Detect which cell encompasses the target text, then output its [X, Y] center coordinate. 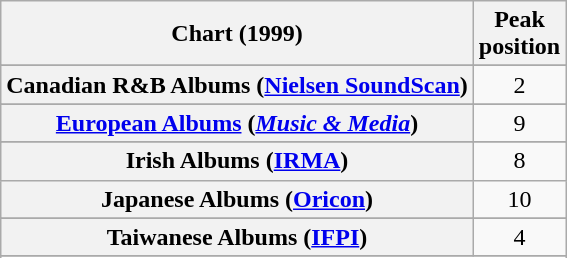
9 [519, 123]
European Albums (Music & Media) [238, 123]
4 [519, 237]
10 [519, 199]
Chart (1999) [238, 34]
Japanese Albums (Oricon) [238, 199]
Irish Albums (IRMA) [238, 161]
Peakposition [519, 34]
Taiwanese Albums (IFPI) [238, 237]
8 [519, 161]
2 [519, 85]
Canadian R&B Albums (Nielsen SoundScan) [238, 85]
